Detect which cell encompasses the target text, then output its (x, y) center coordinate. 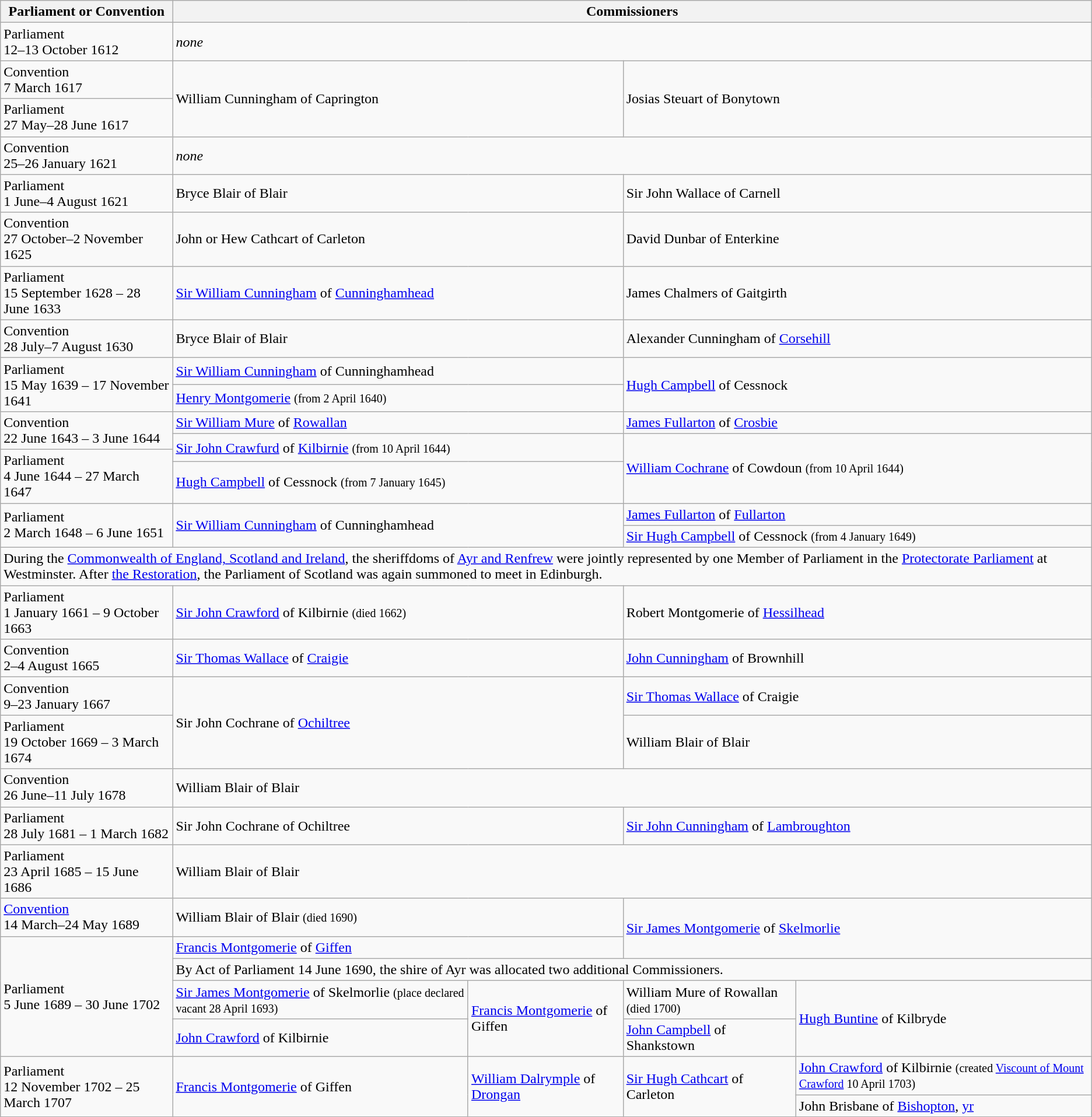
Sir John Wallace of Carnell (857, 194)
Parliament19 October 1669 – 3 March 1674 (86, 742)
Parliament2 March 1648 – 6 June 1651 (86, 525)
John Cunningham of Brownhill (857, 658)
Robert Montgomerie of Hessilhead (857, 612)
Josias Steuart of Bonytown (857, 99)
John or Hew Cathcart of Carleton (398, 239)
Sir James Montgomerie of Skelmorlie (place declared vacant 28 April 1693) (321, 1000)
Sir William Mure of Rowallan (398, 422)
Convention22 June 1643 – 3 June 1644 (86, 430)
William Mure of Rowallan (died 1700) (709, 1000)
Convention7 March 1617 (86, 79)
By Act of Parliament 14 June 1690, the shire of Ayr was allocated two additional Commissioners. (632, 969)
John Crawford of Kilbirnie (321, 1037)
Convention27 October–2 November 1625 (86, 239)
Convention25–26 January 1621 (86, 155)
Sir Hugh Campbell of Cessnock (from 4 January 1649) (857, 537)
Sir John Cunningham of Lambroughton (857, 826)
Convention9–23 January 1667 (86, 696)
Convention26 June–11 July 1678 (86, 787)
Parliament15 May 1639 – 17 November 1641 (86, 384)
Convention28 July–7 August 1630 (86, 338)
William Cunningham of Caprington (398, 99)
Henry Montgomerie (from 2 April 1640) (398, 398)
Sir John Crawford of Kilbirnie (died 1662) (398, 612)
William Cochrane of Cowdoun (from 10 April 1644) (857, 468)
David Dunbar of Enterkine (857, 239)
Parliament5 June 1689 – 30 June 1702 (86, 996)
Alexander Cunningham of Corsehill (857, 338)
John Campbell of Shankstown (709, 1037)
Commissioners (632, 12)
Convention14 March–24 May 1689 (86, 917)
James Fullarton of Crosbie (857, 422)
James Fullarton of Fullarton (857, 514)
Hugh Campbell of Cessnock (from 7 January 1645) (398, 482)
William Dalrymple of Drongan (545, 1086)
Parliament1 June–4 August 1621 (86, 194)
Convention2–4 August 1665 (86, 658)
Hugh Campbell of Cessnock (857, 384)
Hugh Buntine of Kilbryde (944, 1018)
Sir Hugh Cathcart of Carleton (709, 1086)
Parliament1 January 1661 – 9 October 1663 (86, 612)
Parliament4 June 1644 – 27 March 1647 (86, 476)
Parliament28 July 1681 – 1 March 1682 (86, 826)
John Brisbane of Bishopton, yr (944, 1105)
Parliament23 April 1685 – 15 June 1686 (86, 871)
William Blair of Blair (died 1690) (398, 917)
Sir John Crawfurd of Kilbirnie (from 10 April 1644) (398, 447)
Parliament12 November 1702 – 25 March 1707 (86, 1086)
James Chalmers of Gaitgirth (857, 293)
Parliament15 September 1628 – 28 June 1633 (86, 293)
Parliament12–13 October 1612 (86, 42)
Sir James Montgomerie of Skelmorlie (857, 929)
John Crawford of Kilbirnie (created Viscount of Mount Crawford 10 April 1703) (944, 1076)
Parliament27 May–28 June 1617 (86, 118)
Parliament or Convention (86, 12)
